Extract the [x, y] coordinate from the center of the cell holding the provided text.  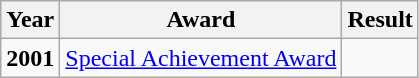
2001 [30, 58]
Award [201, 20]
Year [30, 20]
Result [380, 20]
Special Achievement Award [201, 58]
